Pinpoint the cell where the given text exists, returning its [x, y] midpoint coordinate. 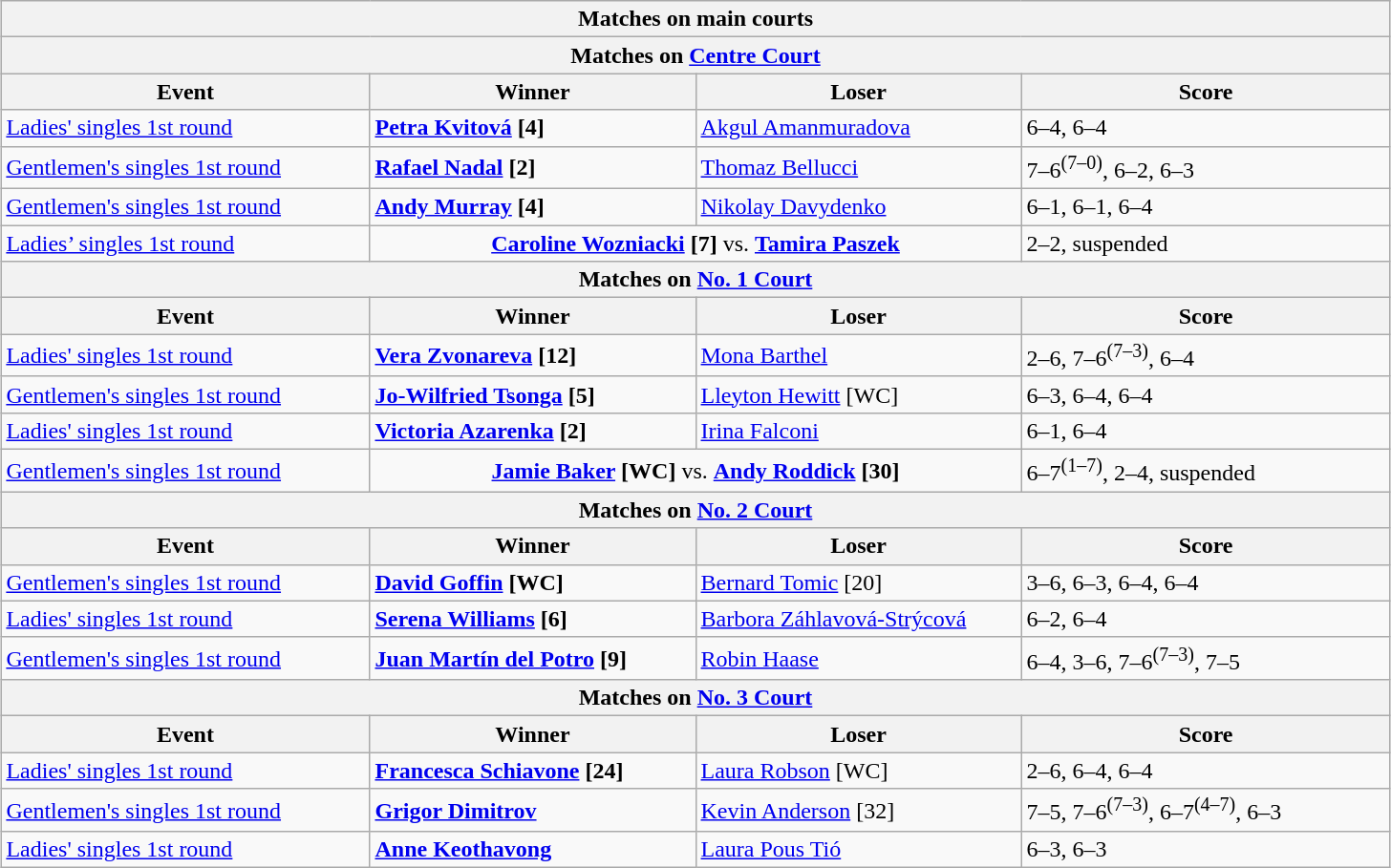
Thomaz Bellucci [858, 168]
Ladies’ singles 1st round [185, 243]
Mona Barthel [858, 355]
Vera Zvonareva [12] [533, 355]
Caroline Wozniacki [7] vs. Tamira Paszek [695, 243]
7–6(7–0), 6–2, 6–3 [1206, 168]
Serena Williams [6] [533, 619]
Matches on No. 3 Court [695, 698]
Barbora Záhlavová-Strýcová [858, 619]
6–4, 3–6, 7–6(7–3), 7–5 [1206, 659]
2–6, 7–6(7–3), 6–4 [1206, 355]
Matches on No. 2 Court [695, 510]
Robin Haase [858, 659]
6–7(1–7), 2–4, suspended [1206, 470]
6–4, 6–4 [1206, 128]
2–2, suspended [1206, 243]
Nikolay Davydenko [858, 207]
Jamie Baker [WC] vs. Andy Roddick [30] [695, 470]
Jo-Wilfried Tsonga [5] [533, 394]
6–1, 6–4 [1206, 431]
7–5, 7–6(7–3), 6–7(4–7), 6–3 [1206, 810]
Bernard Tomic [20] [858, 582]
Victoria Azarenka [2] [533, 431]
Anne Keothavong [533, 850]
6–1, 6–1, 6–4 [1206, 207]
3–6, 6–3, 6–4, 6–4 [1206, 582]
Juan Martín del Potro [9] [533, 659]
Petra Kvitová [4] [533, 128]
Irina Falconi [858, 431]
Lleyton Hewitt [WC] [858, 394]
Akgul Amanmuradova [858, 128]
Kevin Anderson [32] [858, 810]
2–6, 6–4, 6–4 [1206, 771]
6–2, 6–4 [1206, 619]
Matches on Centre Court [695, 55]
David Goffin [WC] [533, 582]
Rafael Nadal [2] [533, 168]
Grigor Dimitrov [533, 810]
Matches on main courts [695, 19]
Laura Robson [WC] [858, 771]
Laura Pous Tió [858, 850]
Matches on No. 1 Court [695, 280]
6–3, 6–3 [1206, 850]
6–3, 6–4, 6–4 [1206, 394]
Andy Murray [4] [533, 207]
Francesca Schiavone [24] [533, 771]
